Scan for the cell matching the given text and deliver its (X, Y) coordinate at center. 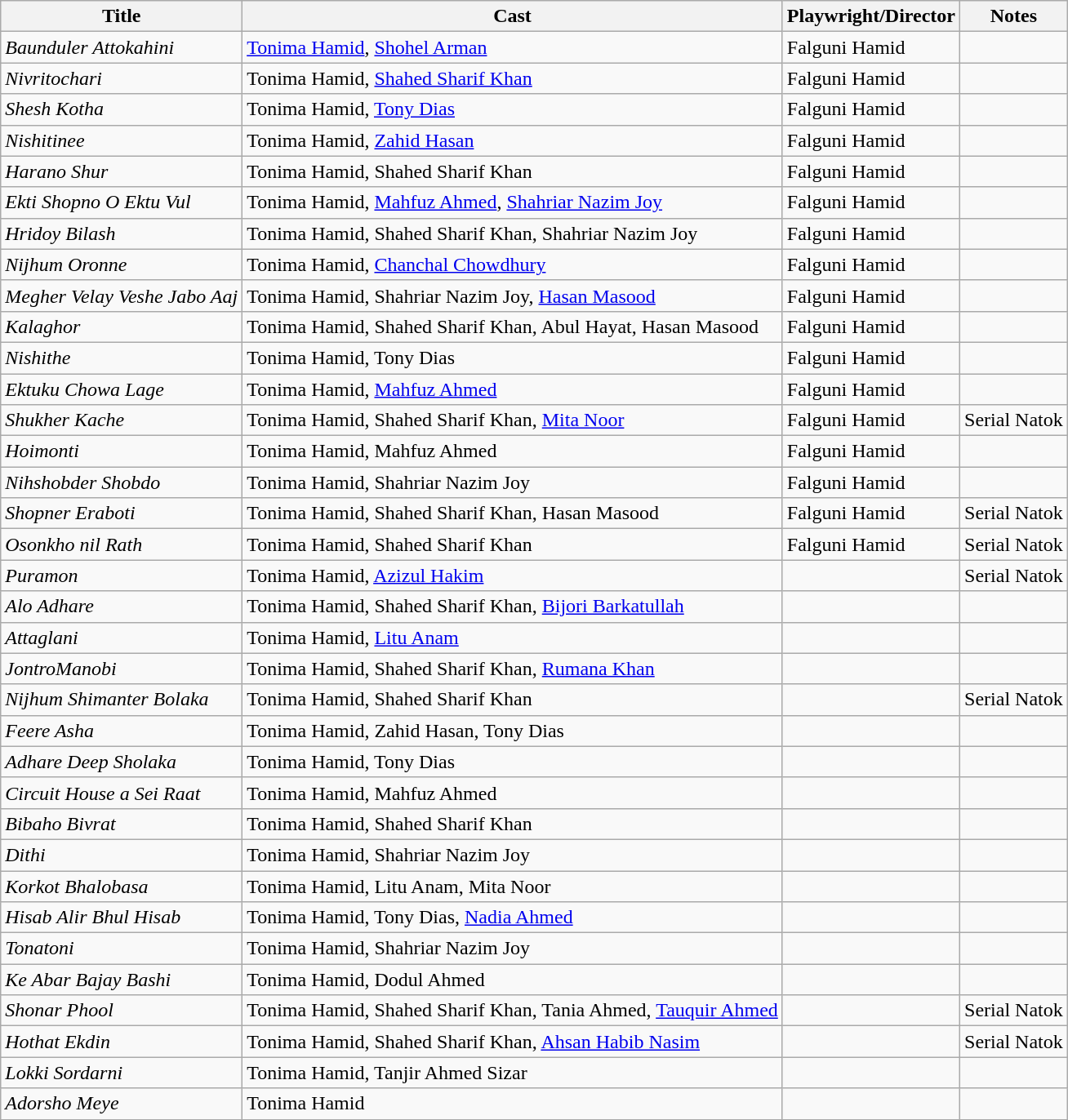
Ekti Shopno O Ektu Vul (122, 202)
Tonima Hamid, Tanjir Ahmed Sizar (513, 1073)
Tonima Hamid, Azizul Hakim (513, 576)
JontroManobi (122, 669)
Bibaho Bivrat (122, 824)
Hisab Alir Bhul Hisab (122, 918)
Tonima Hamid (513, 1104)
Tonima Hamid, Tony Dias, Nadia Ahmed (513, 918)
Baunduler Attokahini (122, 47)
Tonima Hamid, Shahed Sharif Khan, Ahsan Habib Nasim (513, 1042)
Tonima Hamid, Shahed Sharif Khan, Shahriar Nazim Joy (513, 233)
Tonima Hamid, Shahed Sharif Khan, Rumana Khan (513, 669)
Shesh Kotha (122, 109)
Tonatoni (122, 949)
Nishithe (122, 358)
Dithi (122, 855)
Tonima Hamid, Shahed Sharif Khan, Abul Hayat, Hasan Masood (513, 327)
Tonima Hamid, Dodul Ahmed (513, 980)
Nijhum Shimanter Bolaka (122, 700)
Hoimonti (122, 451)
Harano Shur (122, 171)
Attaglani (122, 638)
Shonar Phool (122, 1011)
Nishitinee (122, 140)
Adhare Deep Sholaka (122, 762)
Tonima Hamid, Shahed Sharif Khan, Hasan Masood (513, 513)
Tonima Hamid, Mahfuz Ahmed, Shahriar Nazim Joy (513, 202)
Nihshobder Shobdo (122, 482)
Korkot Bhalobasa (122, 886)
Kalaghor (122, 327)
Tonima Hamid, Zahid Hasan, Tony Dias (513, 731)
Puramon (122, 576)
Megher Velay Veshe Jabo Aaj (122, 296)
Tonima Hamid, Chanchal Chowdhury (513, 264)
Tonima Hamid, Litu Anam, Mita Noor (513, 886)
Tonima Hamid, Zahid Hasan (513, 140)
Ke Abar Bajay Bashi (122, 980)
Alo Adhare (122, 607)
Notes (1014, 16)
Osonkho nil Rath (122, 544)
Tonima Hamid, Shahed Sharif Khan, Mita Noor (513, 420)
Tonima Hamid, Shahed Sharif Khan, Bijori Barkatullah (513, 607)
Tonima Hamid, Litu Anam (513, 638)
Shukher Kache (122, 420)
Tonima Hamid, Shohel Arman (513, 47)
Playwright/Director (870, 16)
Circuit House a Sei Raat (122, 793)
Shopner Eraboti (122, 513)
Feere Asha (122, 731)
Hridoy Bilash (122, 233)
Nivritochari (122, 78)
Hothat Ekdin (122, 1042)
Nijhum Oronne (122, 264)
Lokki Sordarni (122, 1073)
Cast (513, 16)
Title (122, 16)
Tonima Hamid, Shahed Sharif Khan, Tania Ahmed, Tauquir Ahmed (513, 1011)
Tonima Hamid, Shahriar Nazim Joy, Hasan Masood (513, 296)
Adorsho Meye (122, 1104)
Ektuku Chowa Lage (122, 389)
